Provide the (x, y) coordinate of the cell's center where the given text is located.  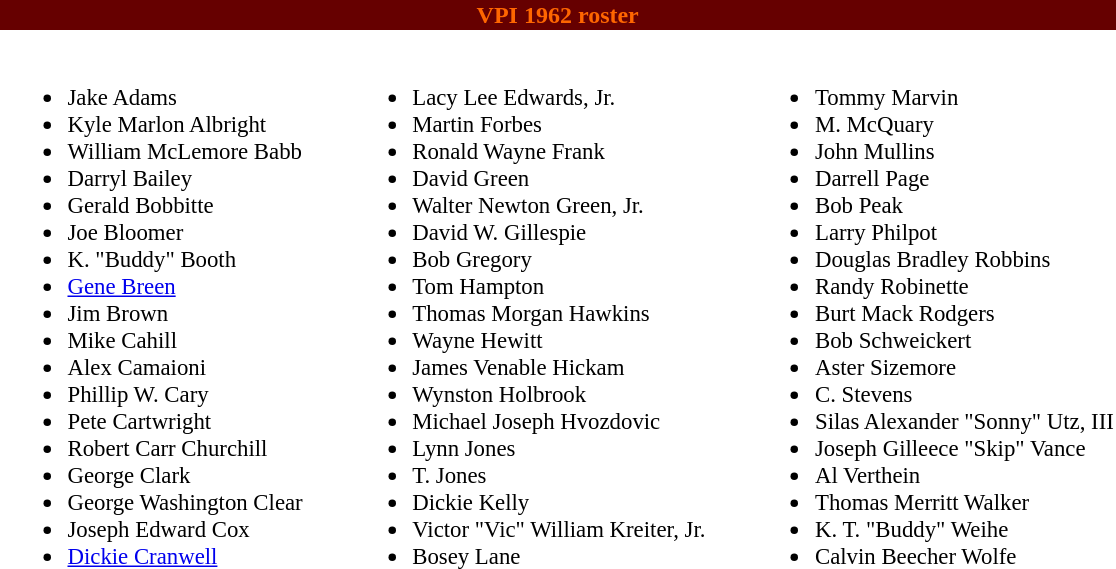
VPI 1962 roster (558, 15)
